Determine the (x, y) coordinate at the center of the cell enclosing the given text.  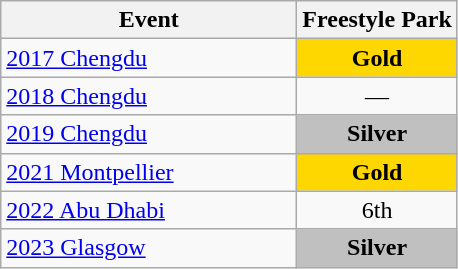
6th (378, 210)
Event (149, 20)
2021 Montpellier (149, 172)
2022 Abu Dhabi (149, 210)
2019 Chengdu (149, 134)
2023 Glasgow (149, 248)
2017 Chengdu (149, 58)
2018 Chengdu (149, 96)
Freestyle Park (378, 20)
— (378, 96)
